Locate the cell with the specified text and output its (X, Y) center coordinate. 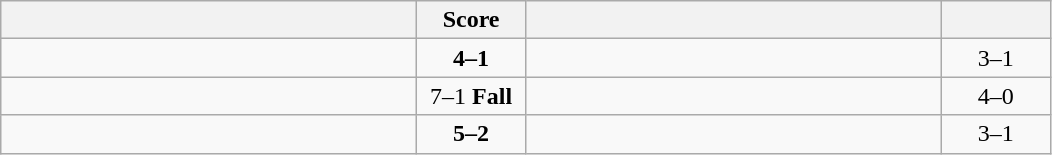
Score (472, 20)
7–1 Fall (472, 96)
4–1 (472, 58)
4–0 (996, 96)
5–2 (472, 134)
